Determine the [X, Y] coordinate at the center of the cell enclosing the given text.  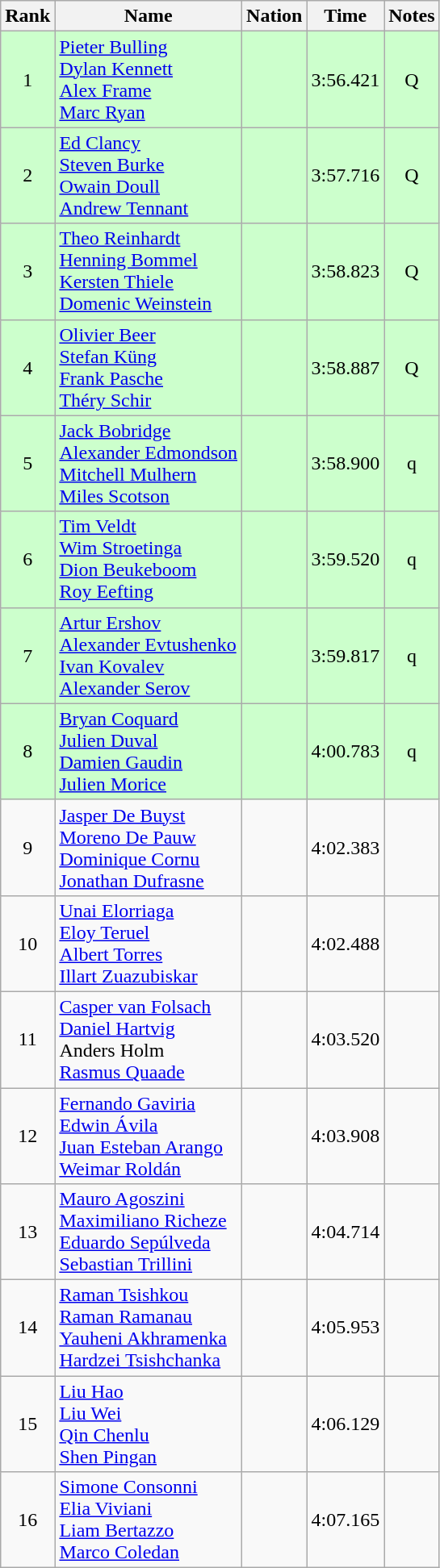
4:03.908 [346, 1136]
16 [27, 1520]
12 [27, 1136]
3:59.817 [346, 655]
4:04.714 [346, 1232]
4 [27, 368]
Simone ConsonniElia VivianiLiam BertazzoMarco Coledan [149, 1520]
3:58.900 [346, 463]
4:02.383 [346, 847]
4:02.488 [346, 944]
Theo ReinhardtHenning BommelKersten ThieleDomenic Weinstein [149, 271]
Tim VeldtWim StroetingaDion BeukeboomRoy Eefting [149, 560]
Ed ClancySteven BurkeOwain DoullAndrew Tennant [149, 176]
Nation [274, 16]
4:00.783 [346, 752]
3:56.421 [346, 79]
6 [27, 560]
Casper van FolsachDaniel HartvigAnders HolmRasmus Quaade [149, 1039]
Fernando GaviriaEdwin ÁvilaJuan Esteban ArangoWeimar Roldán [149, 1136]
14 [27, 1328]
2 [27, 176]
Jack BobridgeAlexander EdmondsonMitchell MulhernMiles Scotson [149, 463]
Olivier BeerStefan KüngFrank PascheThéry Schir [149, 368]
Notes [412, 16]
4:07.165 [346, 1520]
15 [27, 1424]
1 [27, 79]
11 [27, 1039]
8 [27, 752]
Mauro AgosziniMaximiliano RichezeEduardo SepúlvedaSebastian Trillini [149, 1232]
3:58.887 [346, 368]
Unai ElorriagaEloy TeruelAlbert TorresIllart Zuazubiskar [149, 944]
9 [27, 847]
3 [27, 271]
Raman TsishkouRaman RamanauYauheni AkhramenkaHardzei Tsishchanka [149, 1328]
4:05.953 [346, 1328]
3:57.716 [346, 176]
Bryan CoquardJulien DuvalDamien GaudinJulien Morice [149, 752]
5 [27, 463]
4:03.520 [346, 1039]
Liu HaoLiu WeiQin ChenluShen Pingan [149, 1424]
3:58.823 [346, 271]
Artur ErshovAlexander EvtushenkoIvan KovalevAlexander Serov [149, 655]
Jasper De BuystMoreno De PauwDominique CornuJonathan Dufrasne [149, 847]
10 [27, 944]
Name [149, 16]
Pieter BullingDylan KennettAlex FrameMarc Ryan [149, 79]
Rank [27, 16]
7 [27, 655]
Time [346, 16]
4:06.129 [346, 1424]
3:59.520 [346, 560]
13 [27, 1232]
